Scan for the cell matching the given text and deliver its (X, Y) coordinate at center. 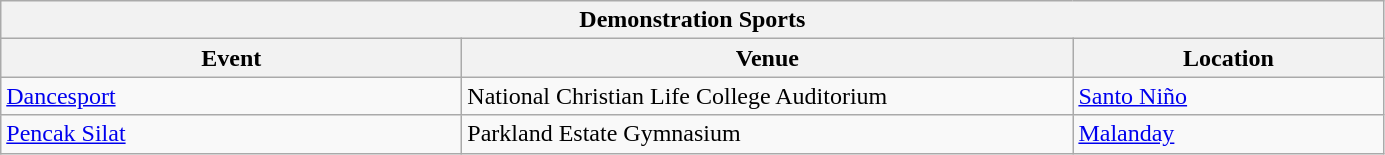
Event (232, 58)
Dancesport (232, 96)
Santo Niño (1228, 96)
Malanday (1228, 134)
Venue (768, 58)
Pencak Silat (232, 134)
National Christian Life College Auditorium (768, 96)
Location (1228, 58)
Demonstration Sports (692, 20)
Parkland Estate Gymnasium (768, 134)
